Find where the given text appears and provide that cell's center as (x, y) coordinate. 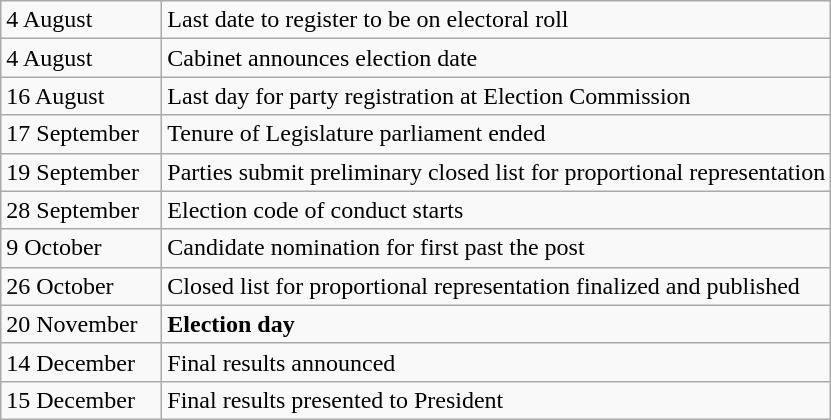
16 August (82, 96)
Candidate nomination for first past the post (496, 248)
26 October (82, 286)
28 September (82, 210)
17 September (82, 134)
Final results announced (496, 362)
15 December (82, 400)
19 September (82, 172)
Last day for party registration at Election Commission (496, 96)
Election day (496, 324)
Final results presented to President (496, 400)
Closed list for proportional representation finalized and published (496, 286)
Cabinet announces election date (496, 58)
20 November (82, 324)
Election code of conduct starts (496, 210)
Tenure of Legislature parliament ended (496, 134)
Last date to register to be on electoral roll (496, 20)
Parties submit preliminary closed list for proportional representation (496, 172)
14 December (82, 362)
9 October (82, 248)
